Capture the cell that displays the provided text and extract its (X, Y) central coordinate. 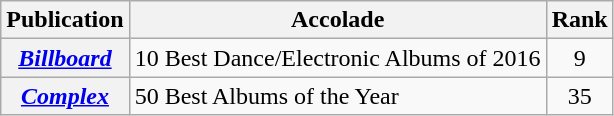
Rank (580, 20)
Billboard (65, 58)
Complex (65, 96)
Publication (65, 20)
35 (580, 96)
Accolade (338, 20)
10 Best Dance/Electronic Albums of 2016 (338, 58)
9 (580, 58)
50 Best Albums of the Year (338, 96)
